Determine the [x, y] coordinate at the center of the cell enclosing the given text.  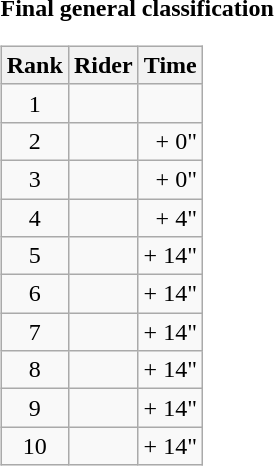
3 [34, 179]
7 [34, 332]
2 [34, 141]
8 [34, 370]
5 [34, 256]
9 [34, 408]
+ 4" [170, 217]
Rank [34, 65]
4 [34, 217]
6 [34, 294]
1 [34, 103]
10 [34, 446]
Time [170, 65]
Rider [103, 65]
